From the cell containing the given text, extract its center point as [x, y] coordinate. 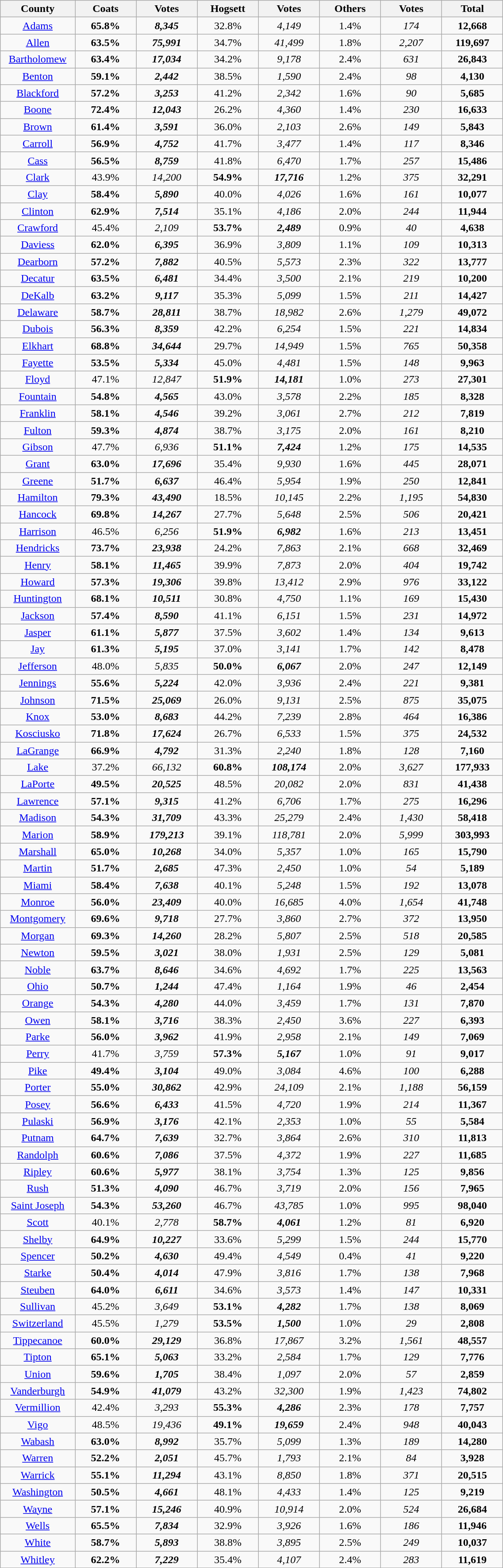
17,696 [167, 464]
Martin [38, 868]
69.6% [106, 919]
39.1% [228, 835]
3,459 [289, 1003]
Union [38, 1374]
61.3% [106, 649]
Elkhart [38, 346]
179,213 [167, 835]
16,685 [289, 902]
Randolph [38, 1155]
Fulton [38, 430]
4,692 [289, 969]
48.0% [106, 666]
2,442 [167, 76]
8,478 [472, 649]
631 [411, 59]
61.4% [106, 127]
7,639 [167, 1138]
1,931 [289, 952]
5,954 [289, 480]
Dearborn [38, 262]
186 [411, 1525]
68.1% [106, 599]
49,072 [472, 312]
7,819 [472, 413]
8,359 [167, 329]
147 [411, 1290]
43.2% [228, 1391]
4,433 [289, 1492]
64.0% [106, 1290]
Daviess [38, 245]
47.4% [228, 986]
14,181 [289, 379]
10,914 [289, 1509]
59.3% [106, 430]
1,793 [289, 1458]
52.2% [106, 1458]
6,982 [289, 531]
36.8% [228, 1340]
4,720 [289, 1104]
7,757 [472, 1408]
7,873 [289, 565]
Decatur [38, 279]
56.5% [106, 160]
2,353 [289, 1121]
Orange [38, 1003]
Gibson [38, 447]
4,874 [167, 430]
55.3% [228, 1408]
Posey [38, 1104]
63.7% [106, 969]
31.3% [228, 751]
55 [411, 1121]
75,991 [167, 43]
32,469 [472, 548]
17,034 [167, 59]
Delaware [38, 312]
9,963 [472, 363]
26.7% [228, 733]
174 [411, 26]
Ohio [38, 986]
1,654 [411, 902]
25,279 [289, 818]
47.3% [228, 868]
62.9% [106, 211]
Jay [38, 649]
49.1% [228, 1425]
41.8% [228, 160]
19,436 [167, 1425]
3,061 [289, 413]
3.2% [350, 1340]
35,075 [472, 700]
38.1% [228, 1172]
Switzerland [38, 1324]
4,638 [472, 228]
53.1% [228, 1307]
47.9% [228, 1273]
59.5% [106, 952]
Steuben [38, 1290]
Porter [38, 1088]
Miami [38, 885]
7,776 [472, 1357]
9,718 [167, 919]
18.5% [228, 498]
3,928 [472, 1458]
81 [411, 1222]
1,097 [289, 1374]
2,207 [411, 43]
33,122 [472, 582]
Sullivan [38, 1307]
49.0% [228, 1071]
8,346 [472, 143]
668 [411, 548]
5,999 [411, 835]
9,381 [472, 683]
Spencer [38, 1256]
4,565 [167, 396]
55.0% [106, 1088]
7,968 [472, 1273]
Warren [38, 1458]
Henry [38, 565]
36.9% [228, 245]
68.8% [106, 346]
39.8% [228, 582]
38.8% [228, 1542]
6,533 [289, 733]
7,229 [167, 1559]
5,299 [289, 1239]
445 [411, 464]
14,535 [472, 447]
40 [411, 228]
12,841 [472, 480]
Crawford [38, 228]
28,071 [472, 464]
42.0% [228, 683]
County [38, 9]
43.1% [228, 1475]
6,936 [167, 447]
134 [411, 632]
79.3% [106, 498]
6,288 [472, 1071]
1,500 [289, 1324]
43.3% [228, 818]
14,260 [167, 936]
875 [411, 700]
24.2% [228, 548]
LaGrange [38, 751]
Newton [38, 952]
29,129 [167, 1340]
2,051 [167, 1458]
10,268 [167, 852]
219 [411, 279]
24,532 [472, 733]
16,386 [472, 716]
Madison [38, 818]
7,424 [289, 447]
39.9% [228, 565]
50.0% [228, 666]
Vermillion [38, 1408]
20,421 [472, 515]
3,573 [289, 1290]
2.8% [350, 716]
4,061 [289, 1222]
44.0% [228, 1003]
15,770 [472, 1239]
5,248 [289, 885]
38.5% [228, 76]
1,705 [167, 1374]
4,149 [289, 26]
404 [411, 565]
50.2% [106, 1256]
65.8% [106, 26]
Marion [38, 835]
56.3% [106, 329]
3,816 [289, 1273]
212 [411, 413]
6,393 [472, 1020]
7,870 [472, 1003]
8,069 [472, 1307]
40.9% [228, 1509]
45.4% [106, 228]
16,633 [472, 110]
37.0% [228, 649]
28.2% [228, 936]
178 [411, 1408]
831 [411, 784]
3,500 [289, 279]
506 [411, 515]
LaPorte [38, 784]
Blackford [38, 93]
3,809 [289, 245]
9,613 [472, 632]
1,423 [411, 1391]
8,683 [167, 716]
3,477 [289, 143]
5,195 [167, 649]
12,668 [472, 26]
3,176 [167, 1121]
30,862 [167, 1088]
Bartholomew [38, 59]
Wayne [38, 1509]
64.9% [106, 1239]
3,578 [289, 396]
11,619 [472, 1559]
69.8% [106, 515]
Ripley [38, 1172]
3,141 [289, 649]
3,602 [289, 632]
11,465 [167, 565]
46 [411, 986]
14,427 [472, 295]
15,790 [472, 852]
3,021 [167, 952]
62.0% [106, 245]
7,086 [167, 1155]
43,785 [289, 1205]
7,069 [472, 1037]
524 [411, 1509]
257 [411, 160]
20,585 [472, 936]
Boone [38, 110]
322 [411, 262]
23,409 [167, 902]
6,395 [167, 245]
8,992 [167, 1441]
48.1% [228, 1492]
98 [411, 76]
4,286 [289, 1408]
2,859 [472, 1374]
27,301 [472, 379]
Perry [38, 1054]
Fayette [38, 363]
10,313 [472, 245]
35.7% [228, 1441]
765 [411, 346]
4,549 [289, 1256]
26.0% [228, 700]
65.0% [106, 852]
26.2% [228, 110]
273 [411, 379]
3,627 [411, 767]
30.8% [228, 599]
108,174 [289, 767]
34.7% [228, 43]
119,697 [472, 43]
2,109 [167, 228]
Vanderburgh [38, 1391]
9,178 [289, 59]
19,742 [472, 565]
3,864 [289, 1138]
Jackson [38, 616]
45.7% [228, 1458]
Vigo [38, 1425]
37.2% [106, 767]
40,043 [472, 1425]
Clinton [38, 211]
69.3% [106, 936]
5,835 [167, 666]
2,240 [289, 751]
156 [411, 1189]
177,933 [472, 767]
995 [411, 1205]
13,412 [289, 582]
5,334 [167, 363]
46.5% [106, 531]
32,291 [472, 177]
65.1% [106, 1357]
23,938 [167, 548]
4,130 [472, 76]
7,834 [167, 1525]
33.2% [228, 1357]
2,808 [472, 1324]
Starke [38, 1273]
41 [411, 1256]
73.7% [106, 548]
72.4% [106, 110]
32.9% [228, 1525]
65.5% [106, 1525]
71.5% [106, 700]
20,515 [472, 1475]
20,082 [289, 784]
35.1% [228, 211]
4,546 [167, 413]
90 [411, 93]
53.7% [228, 228]
59.6% [106, 1374]
Hogsett [228, 9]
3,253 [167, 93]
32.8% [228, 26]
66,132 [167, 767]
14,834 [472, 329]
Hancock [38, 515]
3,754 [289, 1172]
98,040 [472, 1205]
5,189 [472, 868]
36.0% [228, 127]
5,890 [167, 194]
84 [411, 1458]
948 [411, 1425]
Fountain [38, 396]
Benton [38, 76]
54,830 [472, 498]
14,280 [472, 1441]
464 [411, 716]
1,188 [411, 1088]
41.1% [228, 616]
Scott [38, 1222]
9,315 [167, 801]
32,300 [289, 1391]
7,239 [289, 716]
19,306 [167, 582]
41.9% [228, 1037]
6,481 [167, 279]
372 [411, 919]
Warrick [38, 1475]
3,926 [289, 1525]
10,331 [472, 1290]
3,759 [167, 1054]
47.1% [106, 379]
Morgan [38, 936]
26,684 [472, 1509]
14,949 [289, 346]
8,646 [167, 969]
Lawrence [38, 801]
3,649 [167, 1307]
Coats [106, 9]
213 [411, 531]
Clark [38, 177]
185 [411, 396]
58.9% [106, 835]
11,946 [472, 1525]
9,017 [472, 1054]
29 [411, 1324]
Brown [38, 127]
50.7% [106, 986]
Whitley [38, 1559]
34.4% [228, 279]
Pulaski [38, 1121]
60.0% [106, 1340]
Lake [38, 767]
5,877 [167, 632]
Huntington [38, 599]
34,644 [167, 346]
41,079 [167, 1391]
42.9% [228, 1088]
109 [411, 245]
8,345 [167, 26]
Putnam [38, 1138]
4,630 [167, 1256]
12,043 [167, 110]
17,867 [289, 1340]
3,716 [167, 1020]
47.7% [106, 447]
Howard [38, 582]
59.1% [106, 76]
Jasper [38, 632]
Wabash [38, 1441]
9,930 [289, 464]
4,481 [289, 363]
250 [411, 480]
214 [411, 1104]
118,781 [289, 835]
DeKalb [38, 295]
38.3% [228, 1020]
249 [411, 1542]
11,944 [472, 211]
11,294 [167, 1475]
371 [411, 1475]
63.4% [106, 59]
7,965 [472, 1189]
117 [411, 143]
57 [411, 1374]
6,706 [289, 801]
3,962 [167, 1037]
3,860 [289, 919]
5,648 [289, 515]
11,813 [472, 1138]
41.5% [228, 1104]
13,950 [472, 919]
2.9% [350, 582]
Greene [38, 480]
165 [411, 852]
6,920 [472, 1222]
54.8% [106, 396]
42.2% [228, 329]
4,282 [289, 1307]
4.0% [350, 902]
4,372 [289, 1155]
9,117 [167, 295]
4,280 [167, 1003]
175 [411, 447]
7,160 [472, 751]
5,167 [289, 1054]
56,159 [472, 1088]
28,811 [167, 312]
66.9% [106, 751]
5,081 [472, 952]
53.0% [106, 716]
1,164 [289, 986]
4,792 [167, 751]
39.2% [228, 413]
3,895 [289, 1542]
192 [411, 885]
5,977 [167, 1172]
Total [472, 9]
310 [411, 1138]
38.4% [228, 1374]
Shelby [38, 1239]
7,882 [167, 262]
43,490 [167, 498]
Cass [38, 160]
41,438 [472, 784]
128 [411, 751]
57.4% [106, 616]
Kosciusko [38, 733]
5,063 [167, 1357]
51.3% [106, 1189]
48,557 [472, 1340]
Carroll [38, 143]
15,246 [167, 1509]
53,260 [167, 1205]
8,590 [167, 616]
0.4% [350, 1256]
Dubois [38, 329]
0.9% [350, 228]
8,759 [167, 160]
Tipton [38, 1357]
Hamilton [38, 498]
62.2% [106, 1559]
4,186 [289, 211]
63.2% [106, 295]
6,254 [289, 329]
2,454 [472, 986]
74,802 [472, 1391]
5,807 [289, 936]
4.6% [350, 1071]
29.7% [228, 346]
Pike [38, 1071]
9,219 [472, 1492]
142 [411, 649]
4,107 [289, 1559]
283 [411, 1559]
9,856 [472, 1172]
Adams [38, 26]
1,561 [411, 1340]
189 [411, 1441]
11,367 [472, 1104]
12,149 [472, 666]
100 [411, 1071]
55.1% [106, 1475]
20,525 [167, 784]
6,256 [167, 531]
7,638 [167, 885]
8,850 [289, 1475]
4,661 [167, 1492]
34.2% [228, 59]
60.8% [228, 767]
5,357 [289, 852]
225 [411, 969]
13,078 [472, 885]
10,145 [289, 498]
14,972 [472, 616]
45.5% [106, 1324]
10,077 [472, 194]
31,709 [167, 818]
Montgomery [38, 919]
13,777 [472, 262]
3,104 [167, 1071]
Monroe [38, 902]
4,360 [289, 110]
Wells [38, 1525]
18,982 [289, 312]
5,893 [167, 1542]
17,716 [289, 177]
4,750 [289, 599]
2,342 [289, 93]
26,843 [472, 59]
8,328 [472, 396]
7,514 [167, 211]
17,624 [167, 733]
Franklin [38, 413]
Harrison [38, 531]
Others [350, 9]
41,499 [289, 43]
41,748 [472, 902]
40.5% [228, 262]
71.8% [106, 733]
42.1% [228, 1121]
Jennings [38, 683]
White [38, 1542]
5,573 [289, 262]
6,433 [167, 1104]
5,843 [472, 127]
6,470 [289, 160]
247 [411, 666]
Parke [38, 1037]
49.5% [106, 784]
Clay [38, 194]
24,109 [289, 1088]
1,590 [289, 76]
50.4% [106, 1273]
42.4% [106, 1408]
3,719 [289, 1189]
3,175 [289, 430]
Grant [38, 464]
43.9% [106, 177]
44.2% [228, 716]
131 [411, 1003]
14,267 [167, 515]
13,563 [472, 969]
Marshall [38, 852]
2,489 [289, 228]
5,584 [472, 1121]
2,958 [289, 1037]
54 [411, 868]
169 [411, 599]
1,195 [411, 498]
45.0% [228, 363]
64.7% [106, 1138]
2,685 [167, 868]
33.6% [228, 1239]
Jefferson [38, 666]
6,611 [167, 1290]
5,685 [472, 93]
4,090 [167, 1189]
45.2% [106, 1307]
Saint Joseph [38, 1205]
14,200 [167, 177]
Owen [38, 1020]
11,685 [472, 1155]
6,637 [167, 480]
51.1% [228, 447]
275 [411, 801]
Tippecanoe [38, 1340]
91 [411, 1054]
Hendricks [38, 548]
10,227 [167, 1239]
15,486 [472, 160]
50,358 [472, 346]
56.6% [106, 1104]
58,418 [472, 818]
Noble [38, 969]
3,936 [289, 683]
16,296 [472, 801]
4,752 [167, 143]
3,591 [167, 127]
55.6% [106, 683]
Washington [38, 1492]
25,069 [167, 700]
6,151 [289, 616]
Floyd [38, 379]
Johnson [38, 700]
303,993 [472, 835]
3,084 [289, 1071]
10,200 [472, 279]
211 [411, 295]
10,511 [167, 599]
Allen [38, 43]
4,026 [289, 194]
7,863 [289, 548]
1,244 [167, 986]
34.0% [228, 852]
61.1% [106, 632]
46.4% [228, 480]
6,067 [289, 666]
148 [411, 363]
2,103 [289, 127]
35.3% [228, 295]
2,584 [289, 1357]
9,220 [472, 1256]
3.6% [350, 1020]
4,014 [167, 1273]
9,131 [289, 700]
1,430 [411, 818]
Knox [38, 716]
43.0% [228, 396]
19,659 [289, 1425]
3,293 [167, 1408]
8,210 [472, 430]
518 [411, 936]
32.7% [228, 1138]
50.5% [106, 1492]
12,847 [167, 379]
13,451 [472, 531]
2,778 [167, 1222]
38.0% [228, 952]
Rush [38, 1189]
15,430 [472, 599]
10,037 [472, 1542]
5,224 [167, 683]
231 [411, 616]
230 [411, 110]
976 [411, 582]
